Detect which cell encompasses the target text, then output its [x, y] center coordinate. 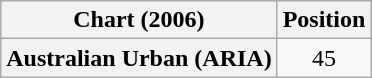
Australian Urban (ARIA) [139, 58]
Chart (2006) [139, 20]
45 [324, 58]
Position [324, 20]
